Determine the (x, y) coordinate at the center of the cell enclosing the given text.  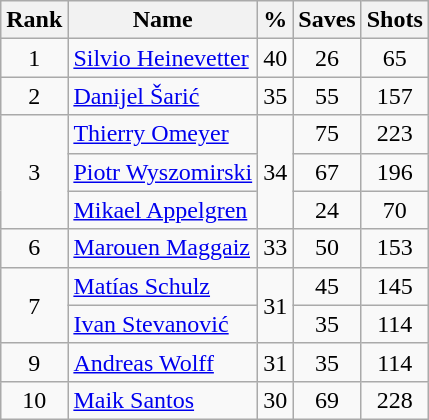
145 (394, 286)
Rank (34, 20)
26 (327, 58)
30 (276, 400)
Andreas Wolff (163, 362)
45 (327, 286)
223 (394, 134)
Piotr Wyszomirski (163, 172)
Silvio Heinevetter (163, 58)
40 (276, 58)
3 (34, 172)
153 (394, 248)
33 (276, 248)
2 (34, 96)
9 (34, 362)
65 (394, 58)
Danijel Šarić (163, 96)
Saves (327, 20)
196 (394, 172)
Name (163, 20)
70 (394, 210)
Ivan Stevanović (163, 324)
24 (327, 210)
34 (276, 172)
55 (327, 96)
7 (34, 305)
228 (394, 400)
Matías Schulz (163, 286)
6 (34, 248)
Shots (394, 20)
69 (327, 400)
67 (327, 172)
75 (327, 134)
Marouen Maggaiz (163, 248)
Thierry Omeyer (163, 134)
% (276, 20)
10 (34, 400)
Mikael Appelgren (163, 210)
157 (394, 96)
Maik Santos (163, 400)
50 (327, 248)
1 (34, 58)
